Pinpoint the cell where the given text exists, returning its (x, y) midpoint coordinate. 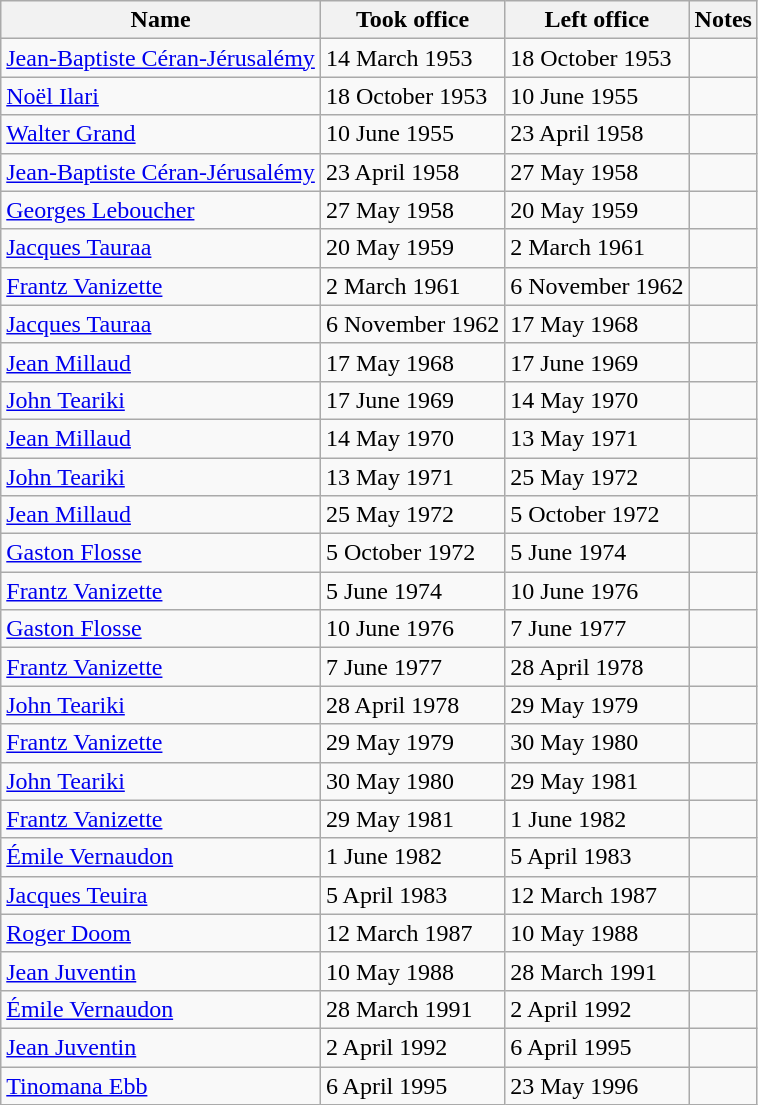
Noël Ilari (161, 96)
Jacques Teuira (161, 895)
23 May 1996 (597, 1085)
Roger Doom (161, 933)
Took office (412, 20)
Name (161, 20)
Georges Leboucher (161, 210)
14 March 1953 (412, 58)
Walter Grand (161, 134)
Left office (597, 20)
Notes (723, 20)
Tinomana Ebb (161, 1085)
